Locate the cell with the specified text and output its [x, y] center coordinate. 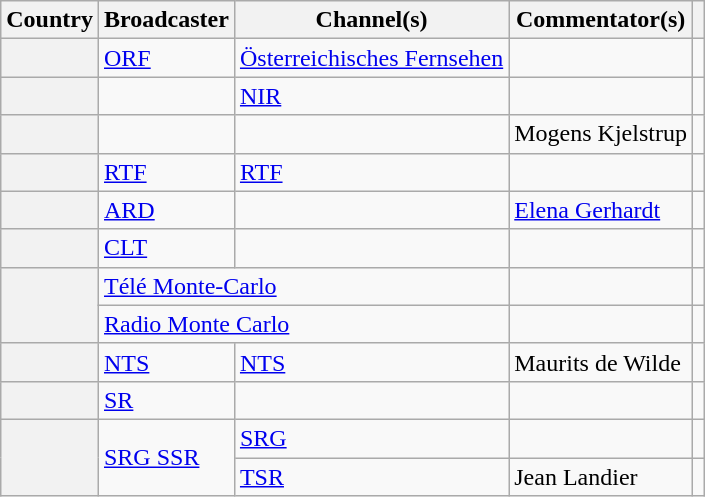
NIR [371, 96]
Télé Monte-Carlo [303, 286]
SRG [371, 438]
Elena Gerhardt [601, 210]
CLT [166, 248]
Channel(s) [371, 20]
SR [166, 400]
Jean Landier [601, 477]
Radio Monte Carlo [303, 324]
Österreichisches Fernsehen [371, 58]
Commentator(s) [601, 20]
TSR [371, 477]
SRG SSR [166, 457]
ORF [166, 58]
Broadcaster [166, 20]
Mogens Kjelstrup [601, 134]
ARD [166, 210]
Maurits de Wilde [601, 362]
Country [50, 20]
